From the cell containing the given text, extract its center point as (X, Y) coordinate. 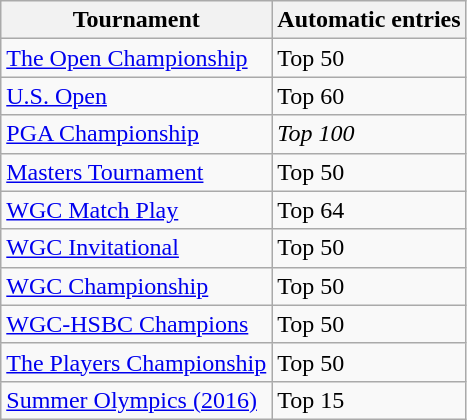
The Open Championship (136, 58)
WGC Match Play (136, 210)
Top 64 (369, 210)
Top 15 (369, 400)
Automatic entries (369, 20)
PGA Championship (136, 134)
WGC Invitational (136, 248)
WGC Championship (136, 286)
WGC-HSBC Champions (136, 324)
U.S. Open (136, 96)
Top 100 (369, 134)
The Players Championship (136, 362)
Tournament (136, 20)
Top 60 (369, 96)
Masters Tournament (136, 172)
Summer Olympics (2016) (136, 400)
